For the text-containing cell, return its midpoint in (X, Y) coordinate format. 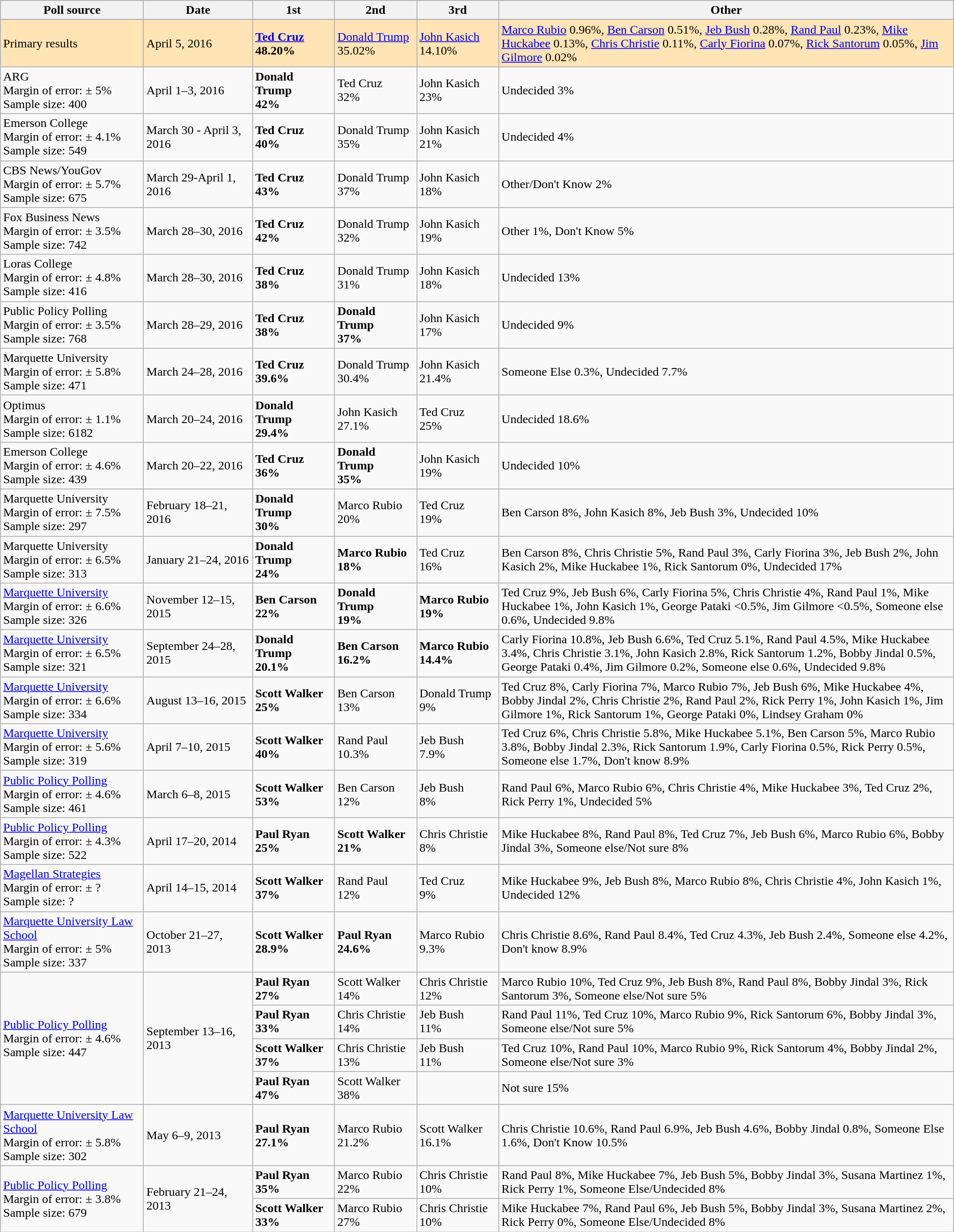
3rd (458, 10)
Public Policy PollingMargin of error: ± 4.3% Sample size: 522 (72, 841)
Marco Rubio19% (458, 607)
September 13–16, 2013 (198, 1038)
Mike Huckabee 9%, Jeb Bush 8%, Marco Rubio 8%, Chris Christie 4%, John Kasich 1%, Undecided 12% (727, 888)
Loras CollegeMargin of error: ± 4.8% Sample size: 416 (72, 278)
Ben Carson13% (375, 700)
March 6–8, 2015 (198, 794)
March 28–29, 2016 (198, 325)
Chris Christie14% (375, 1021)
Ben Carson22% (294, 607)
October 21–27, 2013 (198, 942)
April 1–3, 2016 (198, 90)
Ted Cruz16% (458, 560)
Ben Carson 8%, John Kasich 8%, Jeb Bush 3%, Undecided 10% (727, 512)
Magellan StrategiesMargin of error: ± ? Sample size: ? (72, 888)
April 7–10, 2015 (198, 747)
Scott Walker16.1% (458, 1135)
Undecided 4% (727, 137)
Marco Rubio18% (375, 560)
Marco Rubio22% (375, 1182)
November 12–15, 2015 (198, 607)
Ted Cruz36% (294, 465)
Rand Paul10.3% (375, 747)
Public Policy PollingMargin of error: ± 3.8% Sample size: 679 (72, 1198)
Scott Walker33% (294, 1215)
April 17–20, 2014 (198, 841)
March 29-April 1, 2016 (198, 184)
Donald Trump29.4% (294, 418)
Undecided 13% (727, 278)
Rand Paul 8%, Mike Huckabee 7%, Jeb Bush 5%, Bobby Jindal 3%, Susana Martinez 1%, Rick Perry 1%, Someone Else/Undecided 8% (727, 1182)
Ted Cruz39.6% (294, 372)
CBS News/YouGovMargin of error: ± 5.7% Sample size: 675 (72, 184)
Rand Paul12% (375, 888)
Donald Trump30% (294, 512)
Ben Carson12% (375, 794)
Primary results (72, 43)
Paul Ryan27.1% (294, 1135)
Ted Cruz48.20% (294, 43)
Marquette UniversityMargin of error: ± 6.5% Sample size: 313 (72, 560)
Poll source (72, 10)
Marco Rubio27% (375, 1215)
Scott Walker40% (294, 747)
Ted Cruz 10%, Rand Paul 10%, Marco Rubio 9%, Rick Santorum 4%, Bobby Jindal 2%, Someone else/Not sure 3% (727, 1055)
John Kasich14.10% (458, 43)
Other 1%, Don't Know 5% (727, 231)
Ted Cruz9% (458, 888)
Donald Trump20.1% (294, 653)
Paul Ryan27% (294, 989)
Emerson CollegeMargin of error: ± 4.1% Sample size: 549 (72, 137)
Public Policy PollingMargin of error: ± 3.5% Sample size: 768 (72, 325)
Donald Trump30.4% (375, 372)
March 20–24, 2016 (198, 418)
John Kasich27.1% (375, 418)
May 6–9, 2013 (198, 1135)
Scott Walker28.9% (294, 942)
Emerson CollegeMargin of error: ± 4.6% Sample size: 439 (72, 465)
February 21–24, 2013 (198, 1198)
Donald Trump31% (375, 278)
Not sure 15% (727, 1088)
Ben Carson16.2% (375, 653)
Chris Christie12% (458, 989)
Ted Cruz42% (294, 231)
Ted Cruz40% (294, 137)
2nd (375, 10)
Donald Trump35.02% (375, 43)
Marquette UniversityMargin of error: ± 5.8% Sample size: 471 (72, 372)
Marquette UniversityMargin of error: ± 5.6% Sample size: 319 (72, 747)
Marco Rubio9.3% (458, 942)
Chris Christie8% (458, 841)
Marco Rubio20% (375, 512)
Marco Rubio 10%, Ted Cruz 9%, Jeb Bush 8%, Rand Paul 8%, Bobby Jindal 3%, Rick Santorum 3%, Someone else/Not sure 5% (727, 989)
March 24–28, 2016 (198, 372)
Rand Paul 11%, Ted Cruz 10%, Marco Rubio 9%, Rick Santorum 6%, Bobby Jindal 3%, Someone else/Not sure 5% (727, 1021)
Marquette UniversityMargin of error: ± 6.6% Sample size: 326 (72, 607)
Mike Huckabee 8%, Rand Paul 8%, Ted Cruz 7%, Jeb Bush 6%, Marco Rubio 6%, Bobby Jindal 3%, Someone else/Not sure 8% (727, 841)
Rand Paul 6%, Marco Rubio 6%, Chris Christie 4%, Mike Huckabee 3%, Ted Cruz 2%, Rick Perry 1%, Undecided 5% (727, 794)
Marquette University Law SchoolMargin of error: ± 5.8% Sample size: 302 (72, 1135)
John Kasich21.4% (458, 372)
March 20–22, 2016 (198, 465)
Scott Walker53% (294, 794)
Mike Huckabee 7%, Rand Paul 6%, Jeb Bush 5%, Bobby Jindal 3%, Susana Martinez 2%, Rick Perry 0%, Someone Else/Undecided 8% (727, 1215)
John Kasich 23% (458, 90)
Undecided 10% (727, 465)
Paul Ryan25% (294, 841)
Jeb Bush8% (458, 794)
January 21–24, 2016 (198, 560)
Undecided 18.6% (727, 418)
April 5, 2016 (198, 43)
Public Policy PollingMargin of error: ± 4.6% Sample size: 447 (72, 1038)
Ted Cruz43% (294, 184)
Fox Business NewsMargin of error: ± 3.5% Sample size: 742 (72, 231)
Other (727, 10)
Someone Else 0.3%, Undecided 7.7% (727, 372)
Scott Walker25% (294, 700)
Public Policy PollingMargin of error: ± 4.6% Sample size: 461 (72, 794)
Marquette UniversityMargin of error: ± 6.5% Sample size: 321 (72, 653)
John Kasich21% (458, 137)
Marquette UniversityMargin of error: ± 7.5% Sample size: 297 (72, 512)
Chris Christie13% (375, 1055)
August 13–16, 2015 (198, 700)
Donald Trump24% (294, 560)
February 18–21, 2016 (198, 512)
Paul Ryan35% (294, 1182)
Paul Ryan33% (294, 1021)
John Kasich17% (458, 325)
Chris Christie 8.6%, Rand Paul 8.4%, Ted Cruz 4.3%, Jeb Bush 2.4%, Someone else 4.2%, Don't know 8.9% (727, 942)
Donald Trump42% (294, 90)
Jeb Bush7.9% (458, 747)
Undecided 3% (727, 90)
Marquette University Law SchoolMargin of error: ± 5% Sample size: 337 (72, 942)
Scott Walker14% (375, 989)
Donald Trump32% (375, 231)
OptimusMargin of error: ± 1.1% Sample size: 6182 (72, 418)
Paul Ryan24.6% (375, 942)
Marco Rubio14.4% (458, 653)
April 14–15, 2014 (198, 888)
Donald Trump9% (458, 700)
1st (294, 10)
Marquette UniversityMargin of error: ± 6.6% Sample size: 334 (72, 700)
Other/Don't Know 2% (727, 184)
March 30 - April 3, 2016 (198, 137)
Date (198, 10)
Marco Rubio21.2% (375, 1135)
September 24–28, 2015 (198, 653)
Ted Cruz19% (458, 512)
Undecided 9% (727, 325)
Scott Walker38% (375, 1088)
Ben Carson 8%, Chris Christie 5%, Rand Paul 3%, Carly Fiorina 3%, Jeb Bush 2%, John Kasich 2%, Mike Huckabee 1%, Rick Santorum 0%, Undecided 17% (727, 560)
Chris Christie 10.6%, Rand Paul 6.9%, Jeb Bush 4.6%, Bobby Jindal 0.8%, Someone Else 1.6%, Don't Know 10.5% (727, 1135)
Donald Trump19% (375, 607)
Paul Ryan47% (294, 1088)
Ted Cruz25% (458, 418)
Scott Walker21% (375, 841)
ARGMargin of error: ± 5% Sample size: 400 (72, 90)
Ted Cruz32% (375, 90)
